Pinpoint the cell where the given text exists, returning its [X, Y] midpoint coordinate. 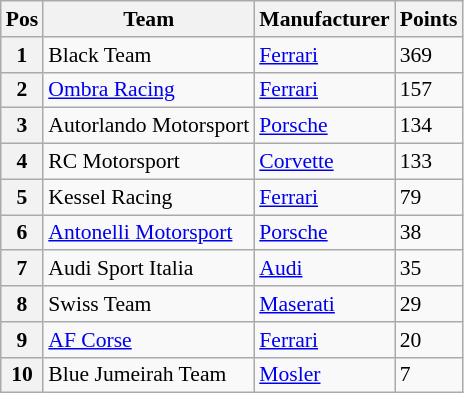
AF Corse [148, 340]
Antonelli Motorsport [148, 233]
133 [429, 162]
Audi Sport Italia [148, 269]
Manufacturer [324, 19]
29 [429, 304]
Team [148, 19]
10 [22, 375]
35 [429, 269]
1 [22, 55]
157 [429, 90]
Autorlando Motorsport [148, 126]
79 [429, 197]
Black Team [148, 55]
134 [429, 126]
20 [429, 340]
Kessel Racing [148, 197]
Corvette [324, 162]
2 [22, 90]
38 [429, 233]
Points [429, 19]
Mosler [324, 375]
Blue Jumeirah Team [148, 375]
8 [22, 304]
Audi [324, 269]
369 [429, 55]
Pos [22, 19]
5 [22, 197]
4 [22, 162]
3 [22, 126]
Ombra Racing [148, 90]
9 [22, 340]
RC Motorsport [148, 162]
Swiss Team [148, 304]
6 [22, 233]
Maserati [324, 304]
